Output the [X, Y] coordinate of the center of the cell containing the given text.  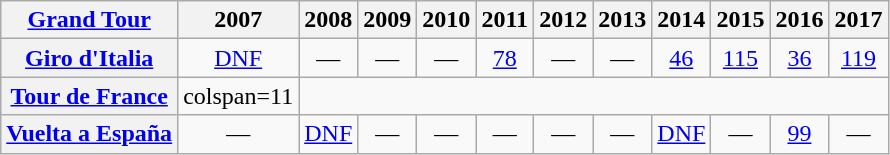
Vuelta a España [90, 134]
2012 [564, 20]
99 [800, 134]
2007 [238, 20]
115 [740, 58]
Tour de France [90, 96]
Grand Tour [90, 20]
2014 [682, 20]
Giro d'Italia [90, 58]
78 [505, 58]
2011 [505, 20]
2009 [388, 20]
2017 [858, 20]
2010 [446, 20]
colspan=11 [238, 96]
119 [858, 58]
46 [682, 58]
36 [800, 58]
2008 [328, 20]
2013 [622, 20]
2016 [800, 20]
2015 [740, 20]
